Pinpoint the cell where the given text exists, returning its [x, y] midpoint coordinate. 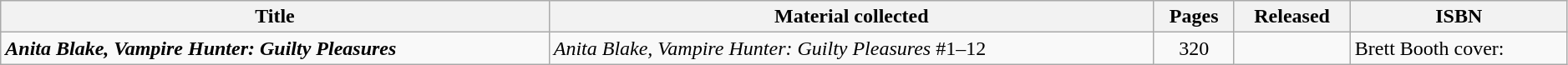
Anita Blake, Vampire Hunter: Guilty Pleasures [275, 48]
Anita Blake, Vampire Hunter: Guilty Pleasures #1–12 [851, 48]
Released [1291, 17]
Material collected [851, 17]
320 [1194, 48]
Brett Booth cover: [1459, 48]
ISBN [1459, 17]
Title [275, 17]
Pages [1194, 17]
